Identify which cell holds the provided text, then report its [X, Y] central coordinate. 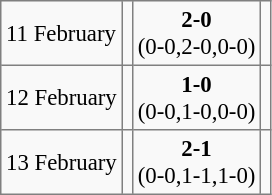
2-0(0-0,2-0,0-0) [196, 33]
2-1(0-0,1-1,1-0) [196, 162]
1-0(0-0,1-0,0-0) [196, 97]
13 February [62, 162]
12 February [62, 97]
11 February [62, 33]
